Return the [X, Y] coordinate for the center point of the cell that contains the specified text.  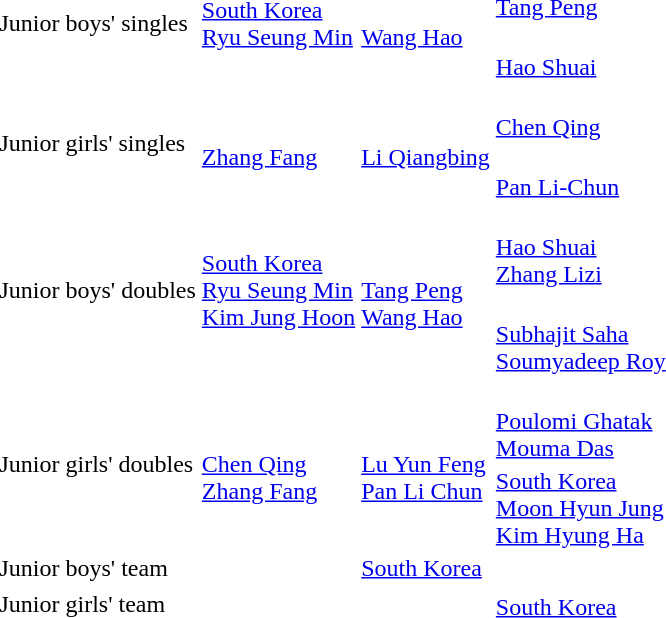
South Korea [426, 568]
Chen QingZhang Fang [278, 464]
Lu Yun FengPan Li Chun [426, 464]
South KoreaRyu Seung MinKim Jung Hoon [278, 290]
Zhang Fang [278, 144]
Tang PengWang Hao [426, 290]
Li Qiangbing [426, 144]
